Provide the [x, y] coordinate of the cell's center where the given text is located.  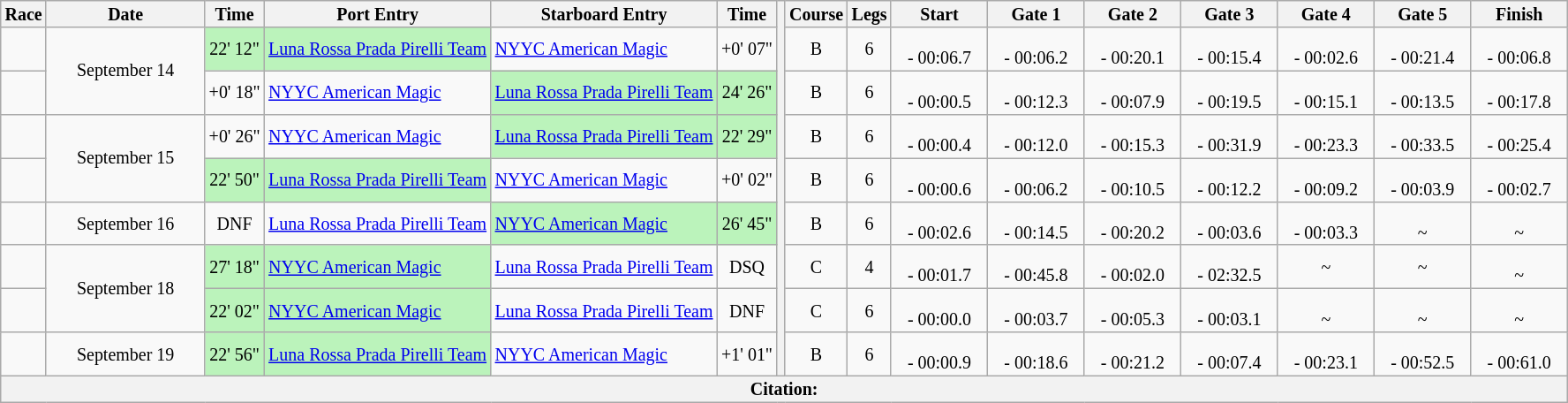
- 00:14.5 [1037, 223]
- 00:09.2 [1326, 180]
Date [125, 14]
- 00:23.1 [1326, 355]
- 00:05.3 [1132, 311]
- 00:12.3 [1037, 92]
22' 12" [235, 49]
- 00:19.5 [1229, 92]
- 00:03.7 [1037, 311]
+0' 26" [235, 136]
September 16 [125, 223]
22' 56" [235, 355]
Gate 5 [1423, 14]
- 00:07.4 [1229, 355]
- 00:18.6 [1037, 355]
- 00:02.7 [1519, 180]
- 00:01.7 [939, 267]
+0' 18" [235, 92]
Gate 3 [1229, 14]
Legs [869, 14]
Gate 1 [1037, 14]
+0' 02" [747, 180]
- 00:03.9 [1423, 180]
4 [869, 267]
- 00:06.8 [1519, 49]
- 00:12.0 [1037, 136]
26' 45" [747, 223]
- 00:06.7 [939, 49]
- 00:31.9 [1229, 136]
Gate 2 [1132, 14]
September 15 [125, 157]
- 00:13.5 [1423, 92]
- 00:15.3 [1132, 136]
- 00:03.3 [1326, 223]
- 00:25.4 [1519, 136]
- 00:03.6 [1229, 223]
24' 26" [747, 92]
- 00:02.0 [1132, 267]
- 00:15.1 [1326, 92]
27' 18" [235, 267]
September 19 [125, 355]
+1' 01" [747, 355]
- 00:21.4 [1423, 49]
- 00:10.5 [1132, 180]
- 00:20.2 [1132, 223]
- 00:00.5 [939, 92]
- 00:21.2 [1132, 355]
- 00:17.8 [1519, 92]
- 00:33.5 [1423, 136]
- 00:45.8 [1037, 267]
22' 50" [235, 180]
- 00:12.2 [1229, 180]
September 14 [125, 71]
Citation: [784, 389]
DSQ [747, 267]
- 00:00.6 [939, 180]
- 00:52.5 [1423, 355]
Finish [1519, 14]
- 00:23.3 [1326, 136]
- 00:03.1 [1229, 311]
Starboard Entry [604, 14]
Start [939, 14]
+0' 07" [747, 49]
Port Entry [377, 14]
September 18 [125, 290]
Race [24, 14]
Gate 4 [1326, 14]
- 00:61.0 [1519, 355]
22' 02" [235, 311]
- 00:00.9 [939, 355]
Course [816, 14]
- 00:20.1 [1132, 49]
- 00:00.0 [939, 311]
- 00:07.9 [1132, 92]
- 02:32.5 [1229, 267]
22' 29" [747, 136]
- 00:00.4 [939, 136]
- 00:15.4 [1229, 49]
